Pinpoint the cell where the given text exists, returning its (x, y) midpoint coordinate. 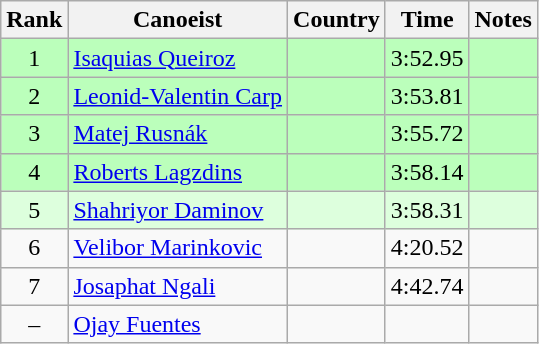
Isaquias Queiroz (178, 58)
Matej Rusnák (178, 134)
Velibor Marinkovic (178, 248)
3:52.95 (427, 58)
Shahriyor Daminov (178, 210)
3:58.14 (427, 172)
3:58.31 (427, 210)
Ojay Fuentes (178, 324)
1 (34, 58)
4 (34, 172)
– (34, 324)
3 (34, 134)
3:53.81 (427, 96)
7 (34, 286)
Roberts Lagzdins (178, 172)
4:20.52 (427, 248)
Rank (34, 20)
Notes (503, 20)
3:55.72 (427, 134)
2 (34, 96)
Leonid-Valentin Carp (178, 96)
4:42.74 (427, 286)
Time (427, 20)
Josaphat Ngali (178, 286)
6 (34, 248)
Country (337, 20)
Canoeist (178, 20)
5 (34, 210)
